Find where the given text appears and provide that cell's center as [X, Y] coordinate. 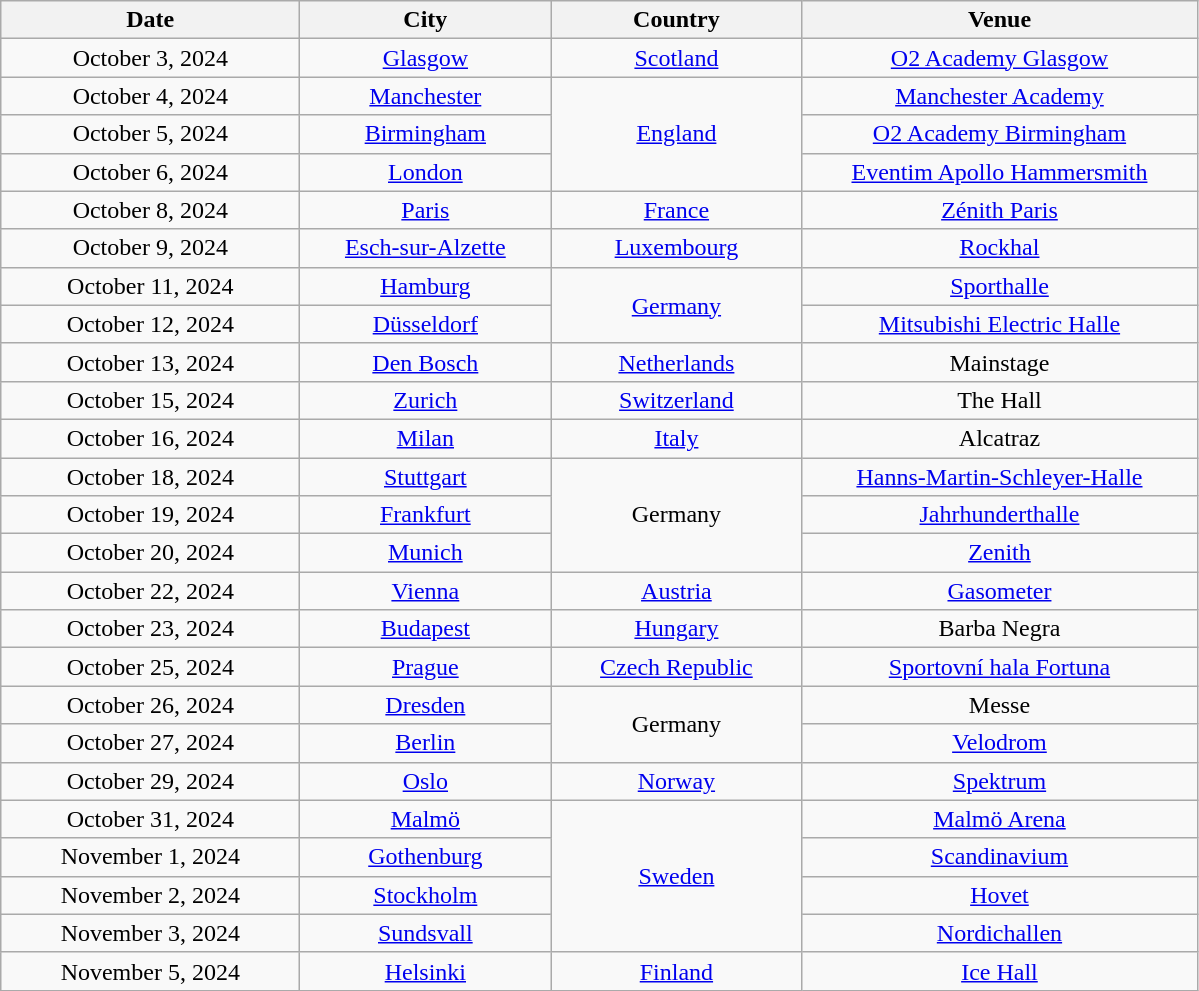
Oslo [426, 781]
France [676, 210]
October 5, 2024 [150, 134]
October 3, 2024 [150, 58]
Hungary [676, 629]
Scotland [676, 58]
Date [150, 20]
Helsinki [426, 971]
October 25, 2024 [150, 667]
The Hall [1000, 400]
Czech Republic [676, 667]
Velodrom [1000, 743]
November 3, 2024 [150, 933]
Manchester [426, 96]
November 5, 2024 [150, 971]
October 13, 2024 [150, 362]
October 20, 2024 [150, 553]
Netherlands [676, 362]
Sportovní hala Fortuna [1000, 667]
Sporthalle [1000, 286]
Switzerland [676, 400]
Mainstage [1000, 362]
November 1, 2024 [150, 857]
October 29, 2024 [150, 781]
Hovet [1000, 895]
Glasgow [426, 58]
October 15, 2024 [150, 400]
Munich [426, 553]
Düsseldorf [426, 324]
Malmö Arena [1000, 819]
Zurich [426, 400]
October 6, 2024 [150, 172]
O2 Academy Glasgow [1000, 58]
Messe [1000, 705]
Mitsubishi Electric Halle [1000, 324]
October 18, 2024 [150, 477]
Manchester Academy [1000, 96]
Ice Hall [1000, 971]
Venue [1000, 20]
Berlin [426, 743]
October 31, 2024 [150, 819]
Luxembourg [676, 248]
Alcatraz [1000, 438]
England [676, 134]
Budapest [426, 629]
Sweden [676, 876]
October 23, 2024 [150, 629]
October 19, 2024 [150, 515]
Scandinavium [1000, 857]
Gasometer [1000, 591]
Zenith [1000, 553]
Country [676, 20]
Eventim Apollo Hammersmith [1000, 172]
Frankfurt [426, 515]
Den Bosch [426, 362]
Malmö [426, 819]
October 22, 2024 [150, 591]
Stockholm [426, 895]
Finland [676, 971]
November 2, 2024 [150, 895]
Norway [676, 781]
Hamburg [426, 286]
Prague [426, 667]
Jahrhunderthalle [1000, 515]
Barba Negra [1000, 629]
Austria [676, 591]
October 11, 2024 [150, 286]
London [426, 172]
Zénith Paris [1000, 210]
October 16, 2024 [150, 438]
October 8, 2024 [150, 210]
Italy [676, 438]
Milan [426, 438]
Esch-sur-Alzette [426, 248]
October 27, 2024 [150, 743]
Rockhal [1000, 248]
October 26, 2024 [150, 705]
Sundsvall [426, 933]
October 12, 2024 [150, 324]
Vienna [426, 591]
Gothenburg [426, 857]
O2 Academy Birmingham [1000, 134]
October 9, 2024 [150, 248]
October 4, 2024 [150, 96]
City [426, 20]
Dresden [426, 705]
Nordichallen [1000, 933]
Spektrum [1000, 781]
Hanns-Martin-Schleyer-Halle [1000, 477]
Stuttgart [426, 477]
Birmingham [426, 134]
Paris [426, 210]
